Scan for the cell matching the given text and deliver its [x, y] coordinate at center. 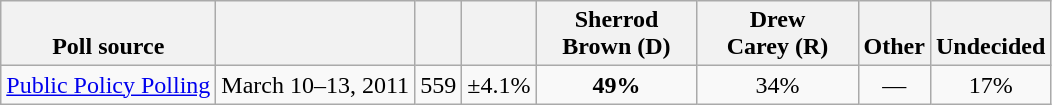
559 [438, 85]
Public Policy Polling [108, 85]
17% [990, 85]
— [894, 85]
DrewCarey (R) [778, 34]
±4.1% [499, 85]
SherrodBrown (D) [616, 34]
Poll source [108, 34]
March 10–13, 2011 [316, 85]
Other [894, 34]
Undecided [990, 34]
49% [616, 85]
34% [778, 85]
